Capture the cell that displays the provided text and extract its [X, Y] central coordinate. 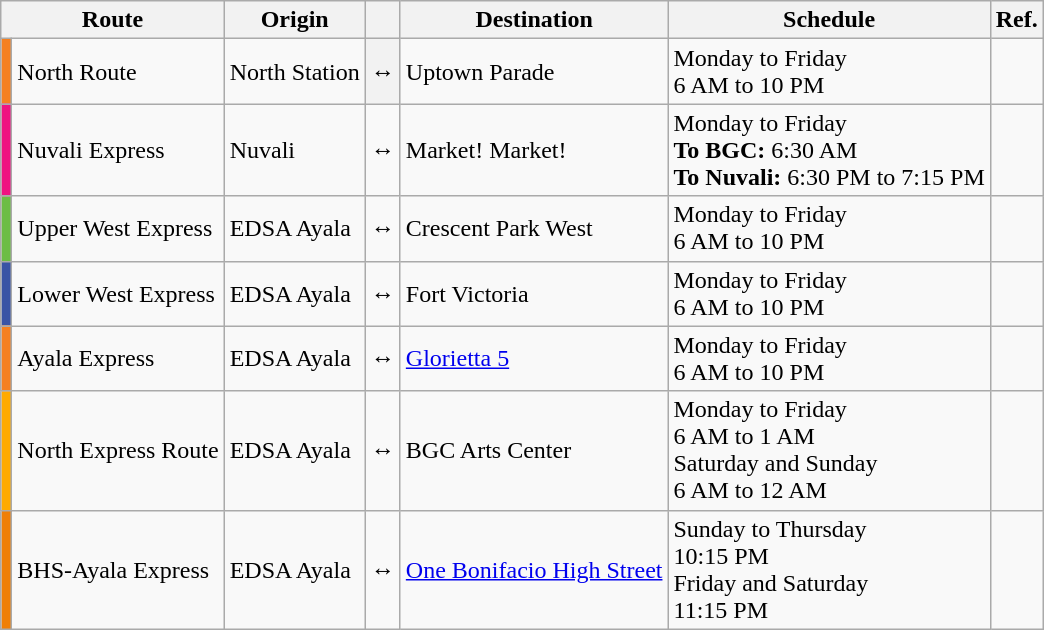
Nuvali Express [118, 150]
Glorietta 5 [534, 358]
Uptown Parade [534, 72]
Ref. [1016, 20]
Fort Victoria [534, 294]
North Station [294, 72]
Route [112, 20]
Sunday to Thursday10:15 PMFriday and Saturday11:15 PM [829, 570]
Monday to Friday6 AM to 1 AMSaturday and Sunday6 AM to 12 AM [829, 450]
Market! Market! [534, 150]
Destination [534, 20]
Upper West Express [118, 228]
One Bonifacio High Street [534, 570]
North Express Route [118, 450]
Schedule [829, 20]
Nuvali [294, 150]
Lower West Express [118, 294]
Monday to FridayTo BGC: 6:30 AMTo Nuvali: 6:30 PM to 7:15 PM [829, 150]
Origin [294, 20]
BHS-Ayala Express [118, 570]
North Route [118, 72]
Ayala Express [118, 358]
BGC Arts Center [534, 450]
Crescent Park West [534, 228]
